Provide the (X, Y) coordinate of the cell's center where the given text is located.  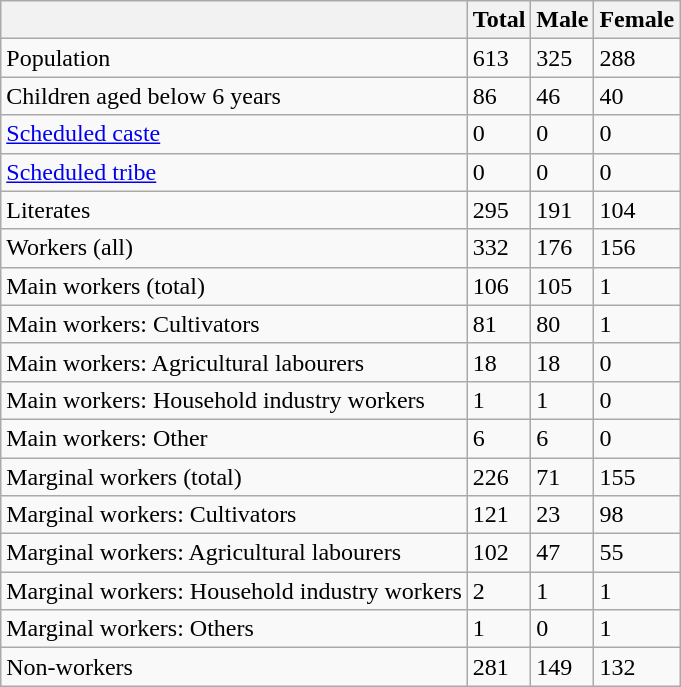
226 (499, 477)
Marginal workers: Agricultural labourers (234, 553)
55 (637, 553)
155 (637, 477)
149 (562, 667)
Main workers: Household industry workers (234, 400)
Main workers: Agricultural labourers (234, 362)
104 (637, 210)
281 (499, 667)
86 (499, 96)
Main workers: Other (234, 438)
613 (499, 58)
Total (499, 20)
Children aged below 6 years (234, 96)
191 (562, 210)
288 (637, 58)
Scheduled caste (234, 134)
Population (234, 58)
Marginal workers: Household industry workers (234, 591)
Literates (234, 210)
Non-workers (234, 667)
Male (562, 20)
Female (637, 20)
Marginal workers: Cultivators (234, 515)
295 (499, 210)
2 (499, 591)
105 (562, 286)
81 (499, 324)
98 (637, 515)
80 (562, 324)
46 (562, 96)
Marginal workers (total) (234, 477)
176 (562, 248)
Workers (all) (234, 248)
325 (562, 58)
121 (499, 515)
102 (499, 553)
71 (562, 477)
Marginal workers: Others (234, 629)
132 (637, 667)
Main workers (total) (234, 286)
106 (499, 286)
40 (637, 96)
156 (637, 248)
23 (562, 515)
47 (562, 553)
332 (499, 248)
Scheduled tribe (234, 172)
Main workers: Cultivators (234, 324)
